Return [X, Y] of the center of cell containing provided text 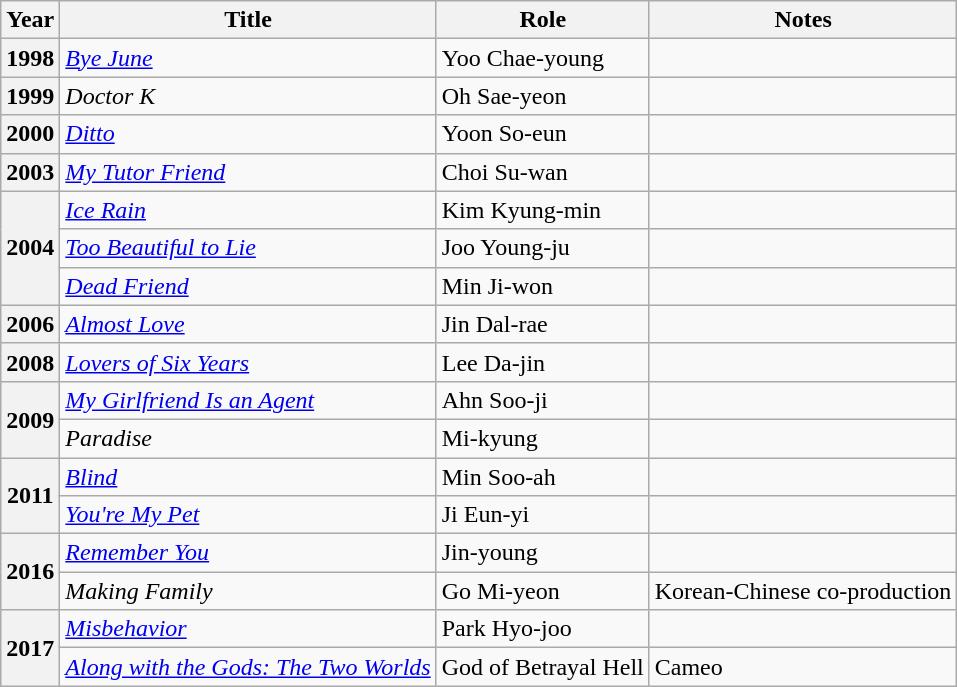
Jin Dal-rae [542, 324]
2003 [30, 172]
God of Betrayal Hell [542, 667]
You're My Pet [248, 515]
Along with the Gods: The Two Worlds [248, 667]
Ditto [248, 134]
2008 [30, 362]
Ahn Soo-ji [542, 400]
Misbehavior [248, 629]
Min Soo-ah [542, 477]
Lovers of Six Years [248, 362]
1998 [30, 58]
Korean-Chinese co-production [803, 591]
2016 [30, 572]
1999 [30, 96]
Title [248, 20]
Dead Friend [248, 286]
Lee Da-jin [542, 362]
2006 [30, 324]
2009 [30, 419]
2000 [30, 134]
Too Beautiful to Lie [248, 248]
Jin-young [542, 553]
Doctor K [248, 96]
Paradise [248, 438]
Bye June [248, 58]
2011 [30, 496]
2017 [30, 648]
Joo Young-ju [542, 248]
Park Hyo-joo [542, 629]
Yoo Chae-young [542, 58]
Blind [248, 477]
Role [542, 20]
My Tutor Friend [248, 172]
Almost Love [248, 324]
Go Mi-yeon [542, 591]
2004 [30, 248]
Oh Sae-yeon [542, 96]
Notes [803, 20]
Min Ji-won [542, 286]
Making Family [248, 591]
Year [30, 20]
Yoon So-eun [542, 134]
My Girlfriend Is an Agent [248, 400]
Kim Kyung-min [542, 210]
Cameo [803, 667]
Mi-kyung [542, 438]
Ji Eun-yi [542, 515]
Remember You [248, 553]
Choi Su-wan [542, 172]
Ice Rain [248, 210]
